Locate the cell with the specified text and output its [X, Y] center coordinate. 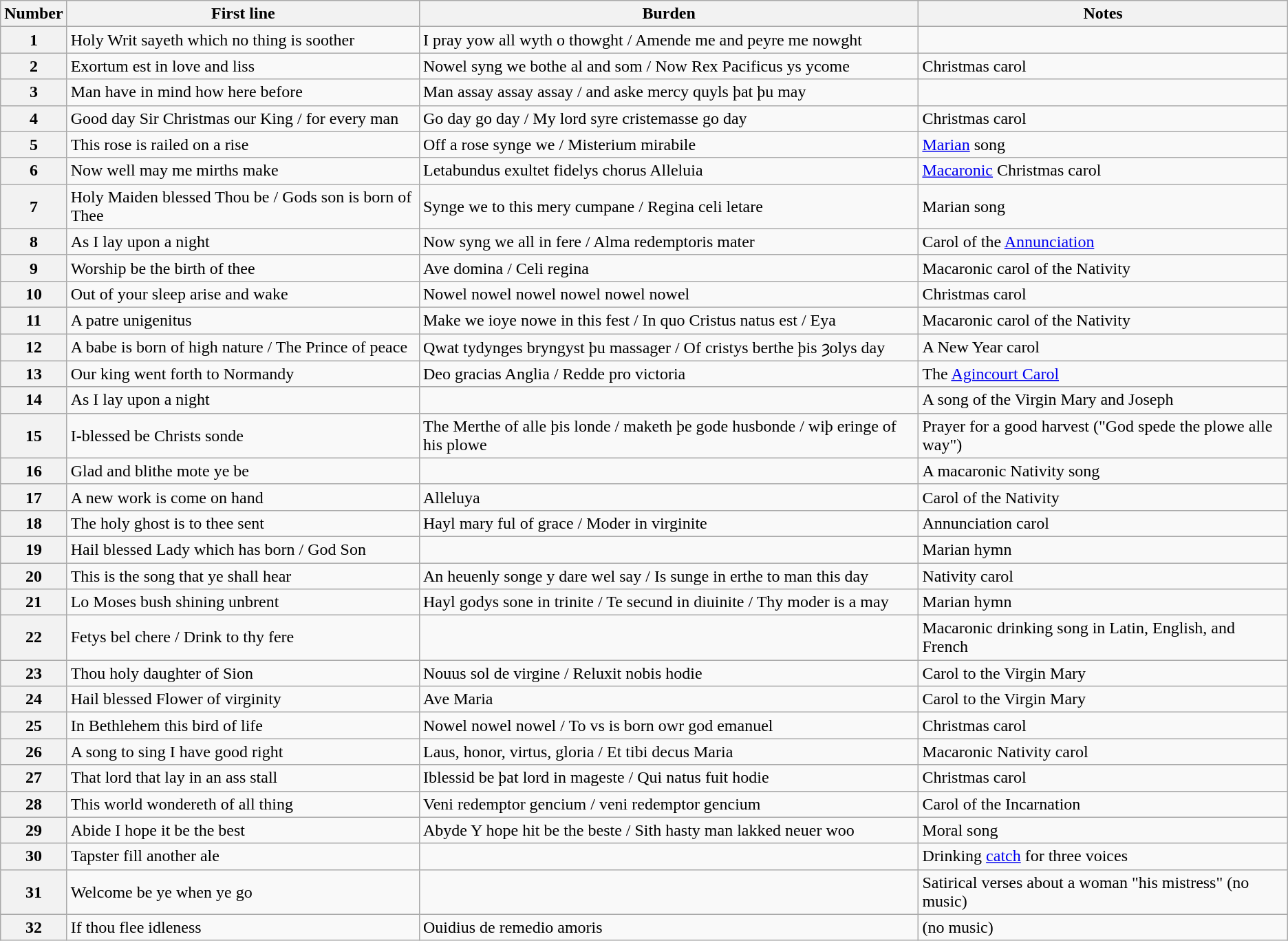
Letabundus exultet fidelys chorus Alleluia [669, 171]
2 [34, 66]
A macaronic Nativity song [1103, 471]
32 [34, 927]
11 [34, 320]
Fetys bel chere / Drink to thy fere [243, 637]
4 [34, 118]
Tapster fill another ale [243, 856]
Notes [1103, 14]
Nativity carol [1103, 576]
29 [34, 830]
Laus, honor, virtus, gloria / Et tibi decus Maria [669, 752]
26 [34, 752]
Hail blessed Flower of virginity [243, 699]
25 [34, 726]
Make we ioye nowe in this fest / In quo Cristus natus est / Eya [669, 320]
The Merthe of alle þis londe / maketh þe gode husbonde / wiþ eringe of his plowe [669, 435]
A patre unigenitus [243, 320]
Hayl godys sone in trinite / Te secund in diuinite / Thy moder is a may [669, 602]
23 [34, 673]
Alleluya [669, 497]
Nowel nowel nowel nowel nowel nowel [669, 294]
1 [34, 40]
This is the song that ye shall hear [243, 576]
Thou holy daughter of Sion [243, 673]
If thou flee idleness [243, 927]
A new work is come on hand [243, 497]
Carol of the Annunciation [1103, 242]
Out of your sleep arise and wake [243, 294]
I-blessed be Christs sonde [243, 435]
Nouus sol de virgine / Reluxit nobis hodie [669, 673]
Lo Moses bush shining unbrent [243, 602]
This rose is railed on a rise [243, 145]
22 [34, 637]
5 [34, 145]
Man have in mind how here before [243, 92]
9 [34, 268]
The holy ghost is to thee sent [243, 523]
Welcome be ye when ye go [243, 892]
Iblessid be þat lord in mageste / Qui natus fuit hodie [669, 778]
Ave domina / Celi regina [669, 268]
Qwat tydynges bryngyst þu massager / Of cristys berthe þis ȝolys day [669, 347]
Worship be the birth of thee [243, 268]
Annunciation carol [1103, 523]
19 [34, 549]
8 [34, 242]
Abyde Y hope hit be the beste / Sith hasty man lakked neuer woo [669, 830]
Number [34, 14]
(no music) [1103, 927]
Man assay assay assay / and aske mercy quyls þat þu may [669, 92]
Off a rose synge we / Misterium mirabile [669, 145]
6 [34, 171]
Macaronic Christmas carol [1103, 171]
Nowel nowel nowel / To vs is born owr god emanuel [669, 726]
First line [243, 14]
Moral song [1103, 830]
Satirical verses about a woman "his mistress" (no music) [1103, 892]
Macaronic drinking song in Latin, English, and French [1103, 637]
Ave Maria [669, 699]
A babe is born of high nature / The Prince of peace [243, 347]
Our king went forth to Normandy [243, 374]
Carol of the Incarnation [1103, 804]
Now well may me mirths make [243, 171]
In Bethlehem this bird of life [243, 726]
Abide I hope it be the best [243, 830]
24 [34, 699]
A song of the Virgin Mary and Joseph [1103, 400]
A song to sing I have good right [243, 752]
Good day Sir Christmas our King / for every man [243, 118]
Ouidius de remedio amoris [669, 927]
Prayer for a good harvest ("God spede the plowe alle way") [1103, 435]
18 [34, 523]
10 [34, 294]
Exortum est in love and liss [243, 66]
27 [34, 778]
28 [34, 804]
Carol of the Nativity [1103, 497]
17 [34, 497]
31 [34, 892]
Holy Writ sayeth which no thing is soother [243, 40]
This world wondereth of all thing [243, 804]
14 [34, 400]
Hayl mary ful of grace / Moder in virginite [669, 523]
3 [34, 92]
Drinking catch for three voices [1103, 856]
A New Year carol [1103, 347]
That lord that lay in an ass stall [243, 778]
Hail blessed Lady which has born / God Son [243, 549]
Deo gracias Anglia / Redde pro victoria [669, 374]
16 [34, 471]
The Agincourt Carol [1103, 374]
21 [34, 602]
Nowel syng we bothe al and som / Now Rex Pacificus ys ycome [669, 66]
I pray yow all wyth o thowght / Amende me and peyre me nowght [669, 40]
Veni redemptor gencium / veni redemptor gencium [669, 804]
Now syng we all in fere / Alma redemptoris mater [669, 242]
13 [34, 374]
Glad and blithe mote ye be [243, 471]
An heuenly songe y dare wel say / Is sunge in erthe to man this day [669, 576]
Burden [669, 14]
Synge we to this mery cumpane / Regina celi letare [669, 207]
20 [34, 576]
Macaronic Nativity carol [1103, 752]
30 [34, 856]
Go day go day / My lord syre cristemasse go day [669, 118]
12 [34, 347]
15 [34, 435]
7 [34, 207]
Holy Maiden blessed Thou be / Gods son is born of Thee [243, 207]
